Return [X, Y] of the center of cell containing provided text 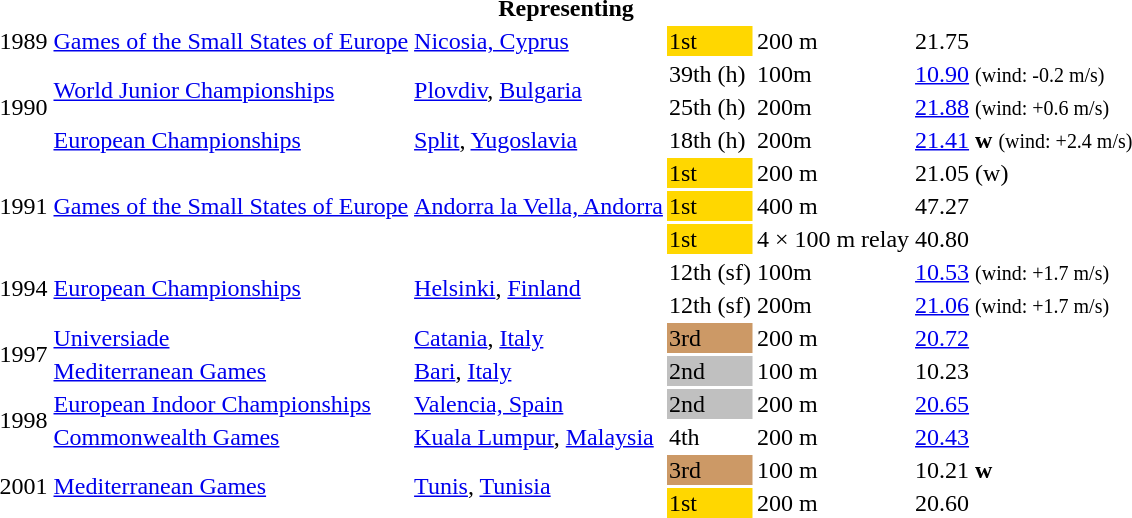
Catania, Italy [539, 338]
39th (h) [710, 74]
Bari, Italy [539, 371]
Plovdiv, Bulgaria [539, 90]
4th [710, 437]
Helsinki, Finland [539, 288]
World Junior Championships [231, 90]
25th (h) [710, 107]
Universiade [231, 338]
Andorra la Vella, Andorra [539, 206]
Commonwealth Games [231, 437]
4 × 100 m relay [832, 239]
Nicosia, Cyprus [539, 41]
18th (h) [710, 140]
400 m [832, 206]
Tunis, Tunisia [539, 486]
European Indoor Championships [231, 404]
Split, Yugoslavia [539, 140]
Valencia, Spain [539, 404]
Kuala Lumpur, Malaysia [539, 437]
